Capture the cell that displays the provided text and extract its [x, y] central coordinate. 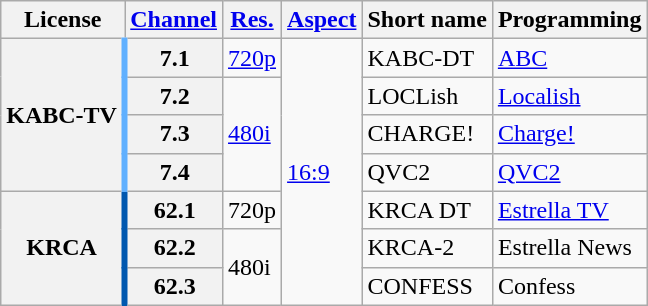
Estrella TV [570, 210]
CONFESS [427, 286]
Localish [570, 96]
Programming [570, 20]
LOCLish [427, 96]
7.2 [174, 96]
License [63, 20]
Confess [570, 286]
62.3 [174, 286]
Short name [427, 20]
ABC [570, 58]
62.1 [174, 210]
Channel [174, 20]
16:9 [322, 172]
Estrella News [570, 248]
7.3 [174, 134]
Aspect [322, 20]
KRCA [63, 248]
CHARGE! [427, 134]
KRCA DT [427, 210]
7.4 [174, 172]
Res. [252, 20]
Charge! [570, 134]
KABC-DT [427, 58]
KABC-TV [63, 115]
62.2 [174, 248]
KRCA-2 [427, 248]
7.1 [174, 58]
